Return [X, Y] of the center of cell containing provided text 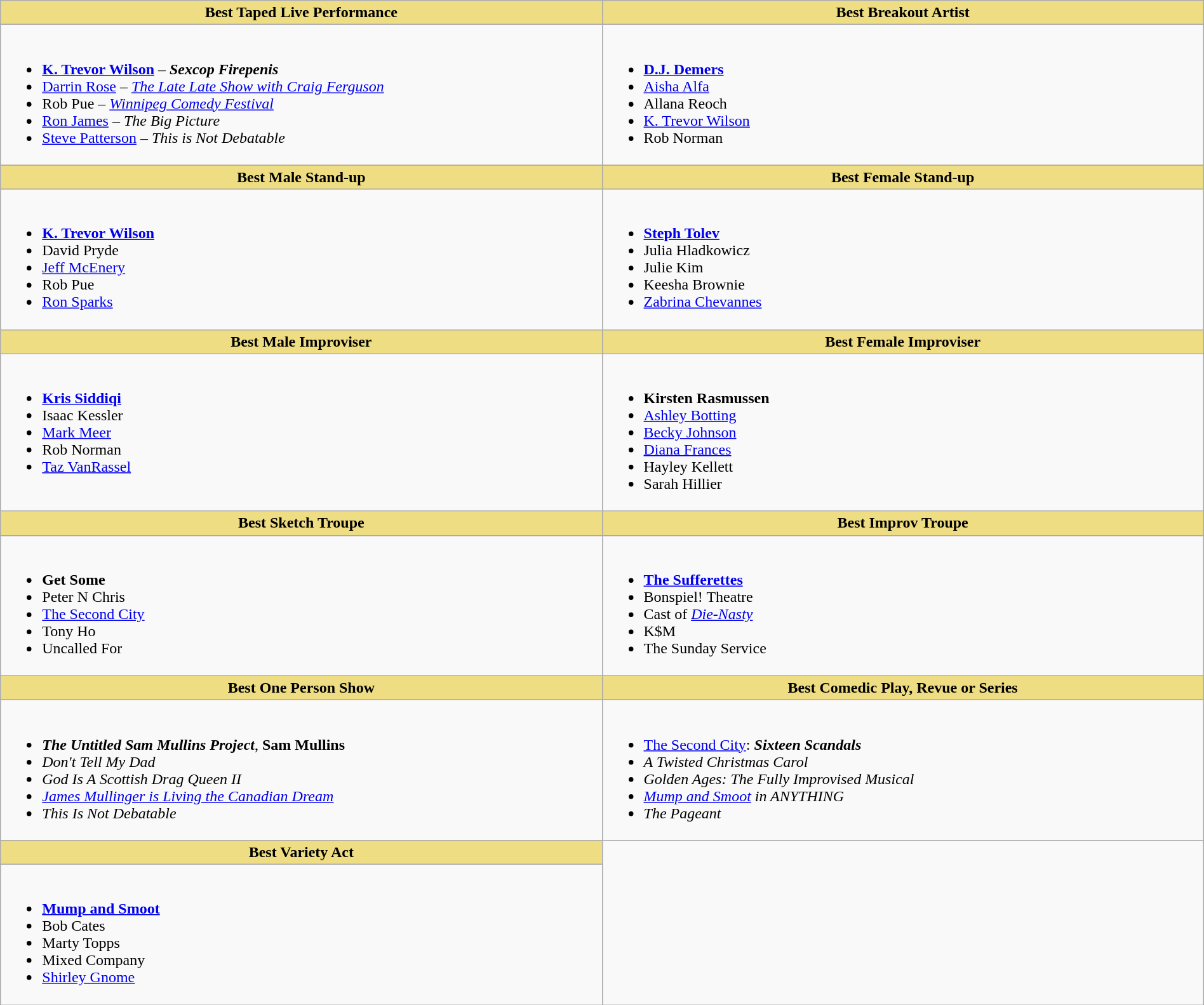
Best Breakout Artist [903, 13]
Kris SiddiqiIsaac KesslerMark MeerRob NormanTaz VanRassel [301, 432]
Best Male Improviser [301, 342]
Best Male Stand-up [301, 177]
Best Comedic Play, Revue or Series [903, 688]
Best Female Stand-up [903, 177]
Get SomePeter N ChrisThe Second CityTony HoUncalled For [301, 606]
K. Trevor WilsonDavid PrydeJeff McEneryRob PueRon Sparks [301, 259]
The Second City: Sixteen ScandalsA Twisted Christmas CarolGolden Ages: The Fully Improvised MusicalMump and Smoot in ANYTHINGThe Pageant [903, 769]
Kirsten RasmussenAshley BottingBecky JohnsonDiana FrancesHayley KellettSarah Hillier [903, 432]
D.J. DemersAisha AlfaAllana ReochK. Trevor WilsonRob Norman [903, 95]
Mump and SmootBob CatesMarty ToppsMixed CompanyShirley Gnome [301, 935]
Best Female Improviser [903, 342]
Best Variety Act [301, 852]
Steph TolevJulia HladkowiczJulie KimKeesha BrownieZabrina Chevannes [903, 259]
Best Improv Troupe [903, 523]
Best One Person Show [301, 688]
Best Sketch Troupe [301, 523]
Best Taped Live Performance [301, 13]
The SufferettesBonspiel! TheatreCast of Die-NastyK$MThe Sunday Service [903, 606]
